Locate the cell with the specified text and output its [x, y] center coordinate. 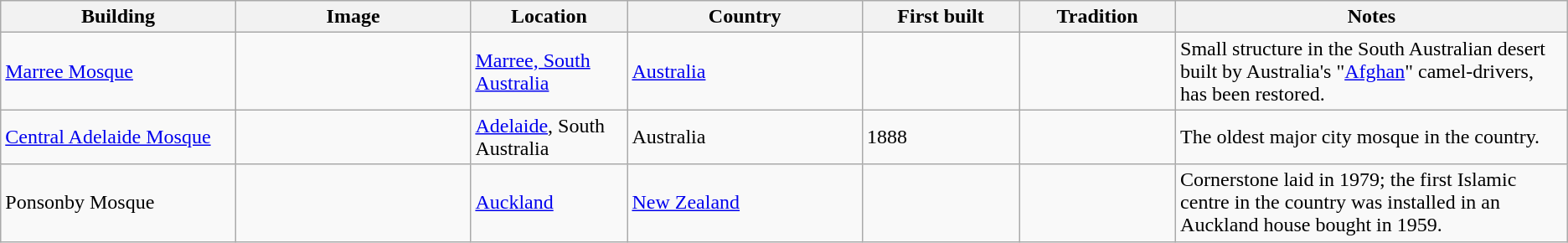
Cornerstone laid in 1979; the first Islamic centre in the country was installed in an Auckland house bought in 1959. [1372, 203]
Marree Mosque [119, 71]
Marree, South Australia [549, 71]
Notes [1372, 17]
Building [119, 17]
Ponsonby Mosque [119, 203]
1888 [940, 137]
Central Adelaide Mosque [119, 137]
Auckland [549, 203]
Location [549, 17]
Image [353, 17]
The oldest major city mosque in the country. [1372, 137]
Country [745, 17]
First built [940, 17]
Adelaide, South Australia [549, 137]
Tradition [1097, 17]
New Zealand [745, 203]
Small structure in the South Australian desert built by Australia's "Afghan" camel-drivers, has been restored. [1372, 71]
